Return [x, y] of the center of cell containing provided text 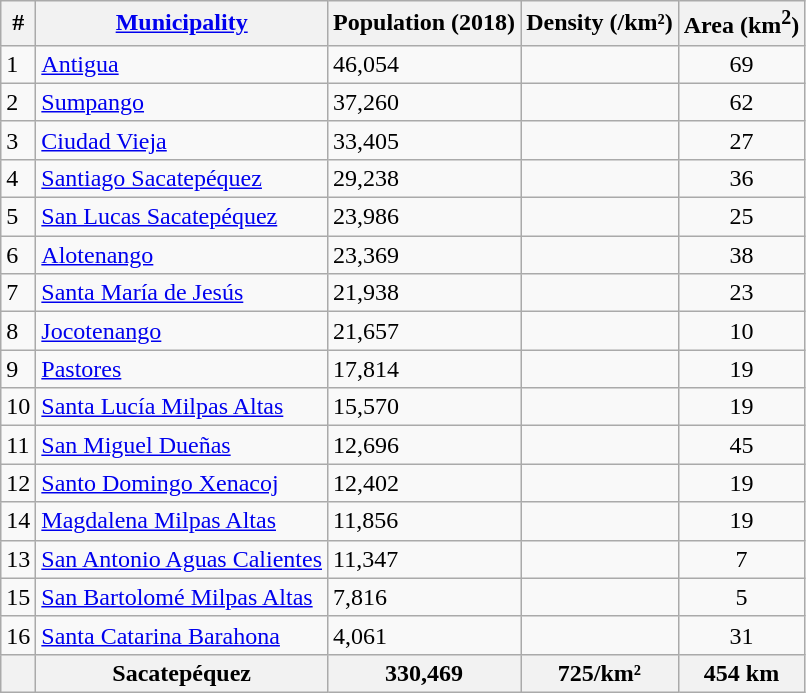
4 [18, 178]
16 [18, 635]
Santo Domingo Xenacoj [182, 483]
12,402 [424, 483]
1 [18, 64]
Santa Lucía Milpas Altas [182, 407]
25 [742, 217]
23 [742, 293]
15,570 [424, 407]
Santiago Sacatepéquez [182, 178]
23,986 [424, 217]
4,061 [424, 635]
21,938 [424, 293]
San Bartolomé Milpas Altas [182, 597]
69 [742, 64]
Pastores [182, 369]
8 [18, 331]
San Antonio Aguas Calientes [182, 559]
Area (km2) [742, 24]
Sumpango [182, 102]
21,657 [424, 331]
# [18, 24]
Municipality [182, 24]
330,469 [424, 673]
Antigua [182, 64]
31 [742, 635]
Alotenango [182, 255]
15 [18, 597]
46,054 [424, 64]
27 [742, 140]
725/km² [600, 673]
3 [18, 140]
17,814 [424, 369]
11,856 [424, 521]
San Lucas Sacatepéquez [182, 217]
Ciudad Vieja [182, 140]
Jocotenango [182, 331]
11 [18, 445]
6 [18, 255]
33,405 [424, 140]
Santa Catarina Barahona [182, 635]
7,816 [424, 597]
23,369 [424, 255]
45 [742, 445]
2 [18, 102]
454 km [742, 673]
12 [18, 483]
Sacatepéquez [182, 673]
11,347 [424, 559]
12,696 [424, 445]
Density (/km²) [600, 24]
9 [18, 369]
Population (2018) [424, 24]
38 [742, 255]
14 [18, 521]
San Miguel Dueñas [182, 445]
Magdalena Milpas Altas [182, 521]
37,260 [424, 102]
36 [742, 178]
29,238 [424, 178]
13 [18, 559]
Santa María de Jesús [182, 293]
62 [742, 102]
